Pinpoint the cell where the given text exists, returning its (x, y) midpoint coordinate. 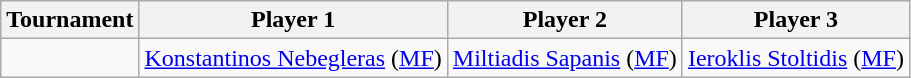
Player 2 (564, 20)
Konstantinos Nebegleras (MF) (293, 58)
Miltiadis Sapanis (MF) (564, 58)
Player 3 (796, 20)
Ieroklis Stoltidis (MF) (796, 58)
Player 1 (293, 20)
Tournament (70, 20)
